Locate the cell with the specified text and output its (X, Y) center coordinate. 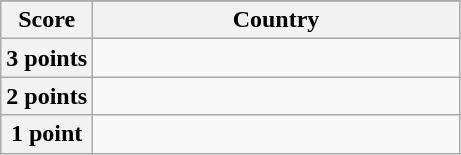
2 points (47, 96)
Country (276, 20)
1 point (47, 134)
3 points (47, 58)
Score (47, 20)
